Return (X, Y) of the center of cell containing provided text 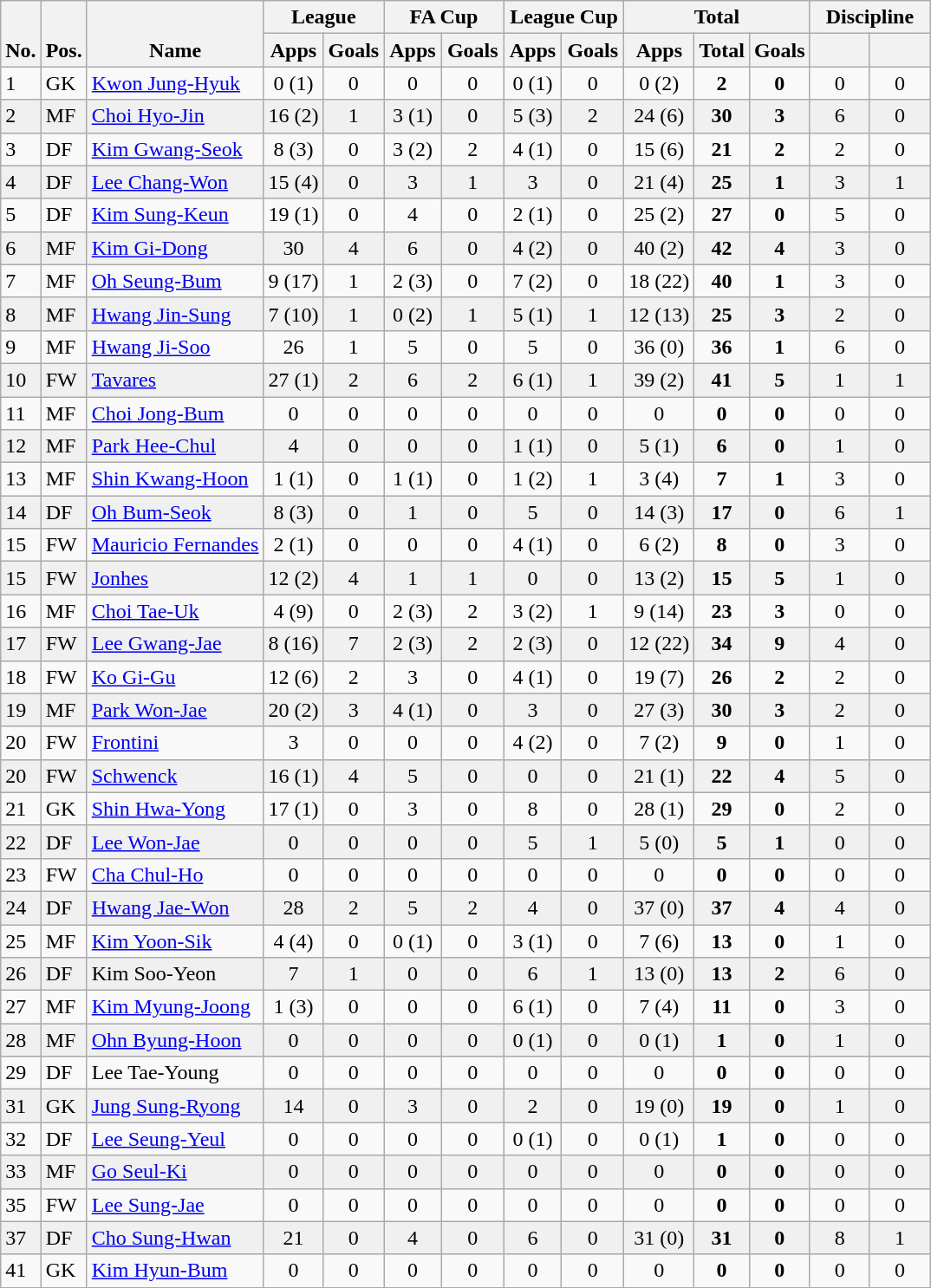
13 (0) (659, 974)
16 (1) (293, 776)
32 (21, 1139)
Kim Hyun-Bum (175, 1271)
Hwang Ji-Soo (175, 347)
5 (0) (659, 842)
7 (4) (659, 1007)
12 (2) (293, 578)
Discipline (870, 17)
16 (2) (293, 116)
Jonhes (175, 578)
Tavares (175, 380)
1 (2) (532, 479)
19 (0) (659, 1106)
Oh Bum-Seok (175, 512)
14 (3) (659, 512)
19 (7) (659, 677)
Shin Hwa-Yong (175, 809)
36 (722, 347)
8 (16) (293, 644)
Lee Seung-Yeul (175, 1139)
Name (175, 34)
Kim Sung-Keun (175, 215)
Shin Kwang-Hoon (175, 479)
Ko Gi-Gu (175, 677)
League (324, 17)
Cha Chul-Ho (175, 875)
Kim Myung-Joong (175, 1007)
40 (722, 281)
7 (6) (659, 940)
Go Seul-Ki (175, 1172)
Lee Tae-Young (175, 1073)
4 (9) (293, 611)
20 (2) (293, 710)
Kim Gwang-Seok (175, 149)
Pos. (64, 34)
Jung Sung-Ryong (175, 1106)
37 (0) (659, 907)
27 (1) (293, 380)
4 (4) (293, 940)
Park Hee-Chul (175, 446)
Lee Gwang-Jae (175, 644)
36 (0) (659, 347)
10 (21, 380)
13 (2) (659, 578)
18 (22) (659, 281)
12 (22) (659, 644)
12 (13) (659, 314)
Park Won-Jae (175, 710)
33 (21, 1172)
Choi Hyo-Jin (175, 116)
Schwenck (175, 776)
League Cup (563, 17)
Kwon Jung-Hyuk (175, 83)
Cho Sung-Hwan (175, 1238)
Kim Gi-Dong (175, 248)
Hwang Jin-Sung (175, 314)
5 (3) (532, 116)
28 (1) (659, 809)
FA Cup (444, 17)
9 (17) (293, 281)
No. (21, 34)
15 (6) (659, 149)
16 (21, 611)
7 (10) (293, 314)
12 (21, 446)
19 (1) (293, 215)
24 (21, 907)
Ohn Byung-Hoon (175, 1040)
40 (2) (659, 248)
9 (14) (659, 611)
42 (722, 248)
Lee Won-Jae (175, 842)
21 (4) (659, 182)
21 (1) (659, 776)
Lee Sung-Jae (175, 1205)
Oh Seung-Bum (175, 281)
12 (6) (293, 677)
6 (2) (659, 545)
1 (3) (293, 1007)
Kim Yoon-Sik (175, 940)
Mauricio Fernandes (175, 545)
31 (0) (659, 1238)
Choi Jong-Bum (175, 413)
Hwang Jae-Won (175, 907)
18 (21, 677)
24 (6) (659, 116)
3 (4) (659, 479)
34 (722, 644)
Choi Tae-Uk (175, 611)
Kim Soo-Yeon (175, 974)
Frontini (175, 743)
39 (2) (659, 380)
Lee Chang-Won (175, 182)
27 (3) (659, 710)
25 (2) (659, 215)
17 (1) (293, 809)
15 (4) (293, 182)
35 (21, 1205)
